Locate the cell with the specified text and output its (X, Y) center coordinate. 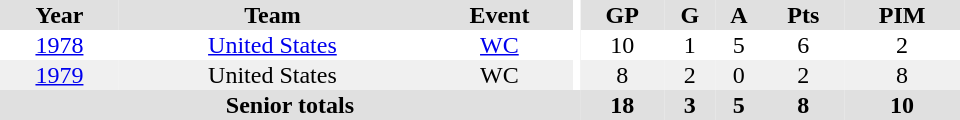
Team (272, 15)
GP (622, 15)
18 (622, 105)
6 (804, 45)
0 (738, 75)
1979 (60, 75)
PIM (902, 15)
A (738, 15)
1978 (60, 45)
Senior totals (290, 105)
Pts (804, 15)
Year (60, 15)
G (690, 15)
1 (690, 45)
Event (500, 15)
3 (690, 105)
